Return [x, y] of the center of cell containing provided text 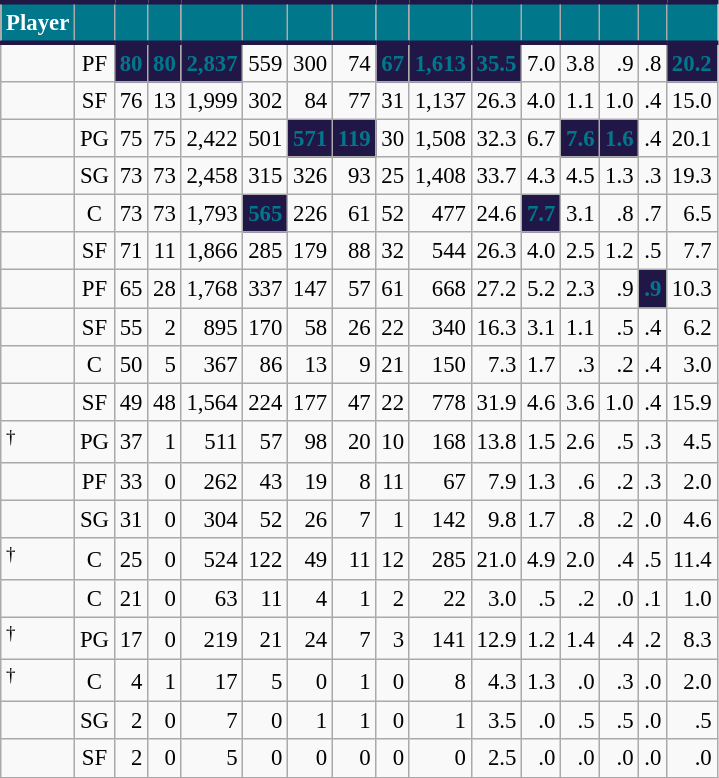
35.5 [496, 62]
24.6 [496, 214]
27.2 [496, 289]
9.8 [496, 519]
6.5 [692, 214]
501 [266, 139]
340 [440, 327]
24 [310, 639]
2.3 [580, 289]
19.3 [692, 176]
55 [130, 327]
10.3 [692, 289]
30 [392, 139]
48 [164, 402]
76 [130, 101]
511 [212, 441]
43 [266, 482]
170 [266, 327]
2,458 [212, 176]
.6 [580, 482]
302 [266, 101]
1,793 [212, 214]
58 [310, 327]
315 [266, 176]
31.9 [496, 402]
544 [440, 251]
571 [310, 139]
6.2 [692, 327]
12 [392, 559]
21.0 [496, 559]
1,999 [212, 101]
11.4 [692, 559]
1.4 [580, 639]
65 [130, 289]
262 [212, 482]
895 [212, 327]
7.3 [496, 364]
.7 [653, 214]
98 [310, 441]
2,422 [212, 139]
219 [212, 639]
12.9 [496, 639]
177 [310, 402]
37 [130, 441]
5.2 [542, 289]
2,837 [212, 62]
84 [310, 101]
7.0 [542, 62]
367 [212, 364]
86 [266, 364]
337 [266, 289]
179 [310, 251]
3.6 [580, 402]
1.5 [542, 441]
224 [266, 402]
477 [440, 214]
15.9 [692, 402]
77 [354, 101]
93 [354, 176]
20.1 [692, 139]
565 [266, 214]
141 [440, 639]
1,508 [440, 139]
6.7 [542, 139]
19 [310, 482]
559 [266, 62]
20 [354, 441]
33.7 [496, 176]
Player [38, 22]
3.5 [496, 721]
4.9 [542, 559]
74 [354, 62]
32.3 [496, 139]
119 [354, 139]
7.6 [580, 139]
71 [130, 251]
122 [266, 559]
47 [354, 402]
50 [130, 364]
304 [212, 519]
1.6 [620, 139]
668 [440, 289]
63 [212, 599]
778 [440, 402]
3 [392, 639]
300 [310, 62]
10 [392, 441]
88 [354, 251]
1,564 [212, 402]
15.0 [692, 101]
7.9 [496, 482]
20.2 [692, 62]
168 [440, 441]
150 [440, 364]
326 [310, 176]
8.3 [692, 639]
13.8 [496, 441]
1,137 [440, 101]
2.6 [580, 441]
3.8 [580, 62]
142 [440, 519]
1,768 [212, 289]
524 [212, 559]
1,408 [440, 176]
226 [310, 214]
9 [354, 364]
16.3 [496, 327]
147 [310, 289]
.1 [653, 599]
32 [392, 251]
1,613 [440, 62]
28 [164, 289]
33 [130, 482]
1,866 [212, 251]
